Determine the (x, y) coordinate at the center of the cell enclosing the given text.  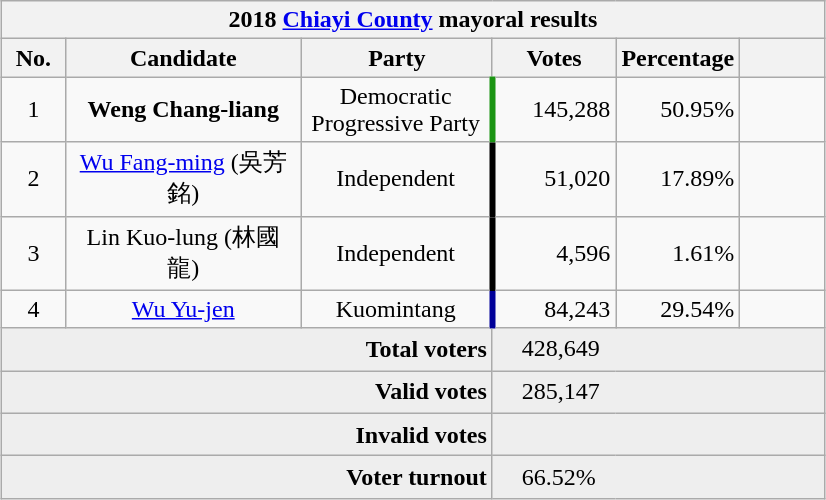
Voter turnout (248, 478)
1 (34, 110)
Candidate (183, 58)
Wu Yu-jen (183, 309)
Lin Kuo-lung (林國龍) (183, 253)
4 (34, 309)
428,649 (658, 350)
Democratic Progressive Party (396, 110)
Total voters (248, 350)
Wu Fang-ming (吳芳銘) (183, 179)
17.89% (678, 179)
145,288 (554, 110)
No. (34, 58)
Percentage (678, 58)
3 (34, 253)
1.61% (678, 253)
2018 Chiayi County mayoral results (414, 20)
2 (34, 179)
Party (396, 58)
29.54% (678, 309)
50.95% (678, 110)
Valid votes (248, 392)
51,020 (554, 179)
84,243 (554, 309)
66.52% (658, 478)
4,596 (554, 253)
285,147 (658, 392)
Kuomintang (396, 309)
Weng Chang-liang (183, 110)
Invalid votes (248, 434)
Votes (554, 58)
